From the cell containing the given text, extract its center point as [x, y] coordinate. 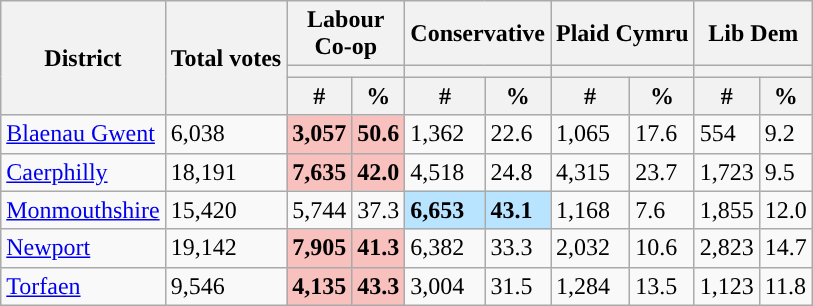
9.2 [786, 134]
Lib Dem [753, 34]
1,723 [726, 172]
12.0 [786, 210]
24.8 [518, 172]
37.3 [378, 210]
1,123 [726, 286]
1,362 [445, 134]
Monmouthshire [83, 210]
23.7 [662, 172]
4,135 [320, 286]
9,546 [226, 286]
4,315 [590, 172]
7.6 [662, 210]
50.6 [378, 134]
6,382 [445, 248]
31.5 [518, 286]
554 [726, 134]
5,744 [320, 210]
Blaenau Gwent [83, 134]
Torfaen [83, 286]
Total votes [226, 58]
19,142 [226, 248]
43.1 [518, 210]
2,032 [590, 248]
6,038 [226, 134]
1,065 [590, 134]
7,905 [320, 248]
1,855 [726, 210]
22.6 [518, 134]
14.7 [786, 248]
15,420 [226, 210]
9.5 [786, 172]
33.3 [518, 248]
1,168 [590, 210]
LabourCo-op [346, 34]
District [83, 58]
43.3 [378, 286]
Newport [83, 248]
42.0 [378, 172]
18,191 [226, 172]
Conservative [478, 34]
10.6 [662, 248]
4,518 [445, 172]
17.6 [662, 134]
3,057 [320, 134]
Plaid Cymru [622, 34]
1,284 [590, 286]
41.3 [378, 248]
7,635 [320, 172]
13.5 [662, 286]
3,004 [445, 286]
2,823 [726, 248]
6,653 [445, 210]
Caerphilly [83, 172]
11.8 [786, 286]
